Search for the cell housing the specified text and yield its (X, Y) center coordinate. 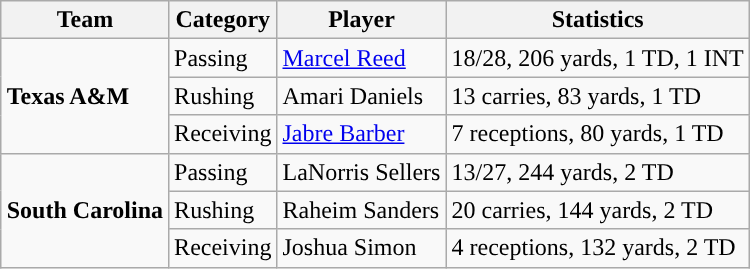
13/27, 244 yards, 2 TD (598, 172)
18/28, 206 yards, 1 TD, 1 INT (598, 58)
Team (84, 20)
20 carries, 144 yards, 2 TD (598, 210)
7 receptions, 80 yards, 1 TD (598, 134)
Statistics (598, 20)
Joshua Simon (362, 248)
Texas A&M (84, 96)
Jabre Barber (362, 134)
Marcel Reed (362, 58)
Category (223, 20)
Raheim Sanders (362, 210)
LaNorris Sellers (362, 172)
Amari Daniels (362, 96)
Player (362, 20)
South Carolina (84, 210)
13 carries, 83 yards, 1 TD (598, 96)
4 receptions, 132 yards, 2 TD (598, 248)
